For the text-containing cell, return its midpoint in [x, y] coordinate format. 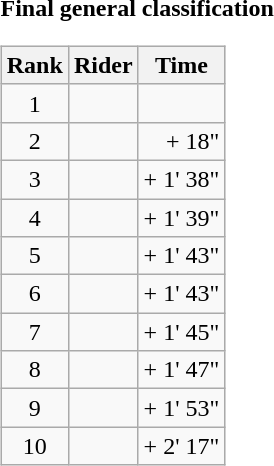
2 [34, 141]
Rank [34, 65]
1 [34, 103]
10 [34, 446]
7 [34, 332]
+ 18" [182, 141]
+ 2' 17" [182, 446]
+ 1' 38" [182, 179]
+ 1' 39" [182, 217]
Rider [103, 65]
6 [34, 294]
+ 1' 47" [182, 370]
Time [182, 65]
+ 1' 45" [182, 332]
+ 1' 53" [182, 408]
5 [34, 256]
9 [34, 408]
8 [34, 370]
4 [34, 217]
3 [34, 179]
